Return [X, Y] of the center of cell containing provided text 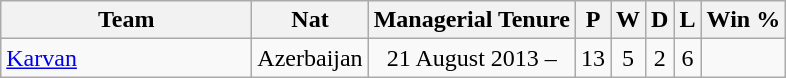
6 [688, 58]
L [688, 20]
Team [126, 20]
Managerial Tenure [472, 20]
21 August 2013 – [472, 58]
13 [592, 58]
P [592, 20]
Karvan [126, 58]
W [628, 20]
5 [628, 58]
Win % [744, 20]
Azerbaijan [310, 58]
Nat [310, 20]
2 [660, 58]
D [660, 20]
